Extract the (x, y) coordinate from the center of the cell holding the provided text.  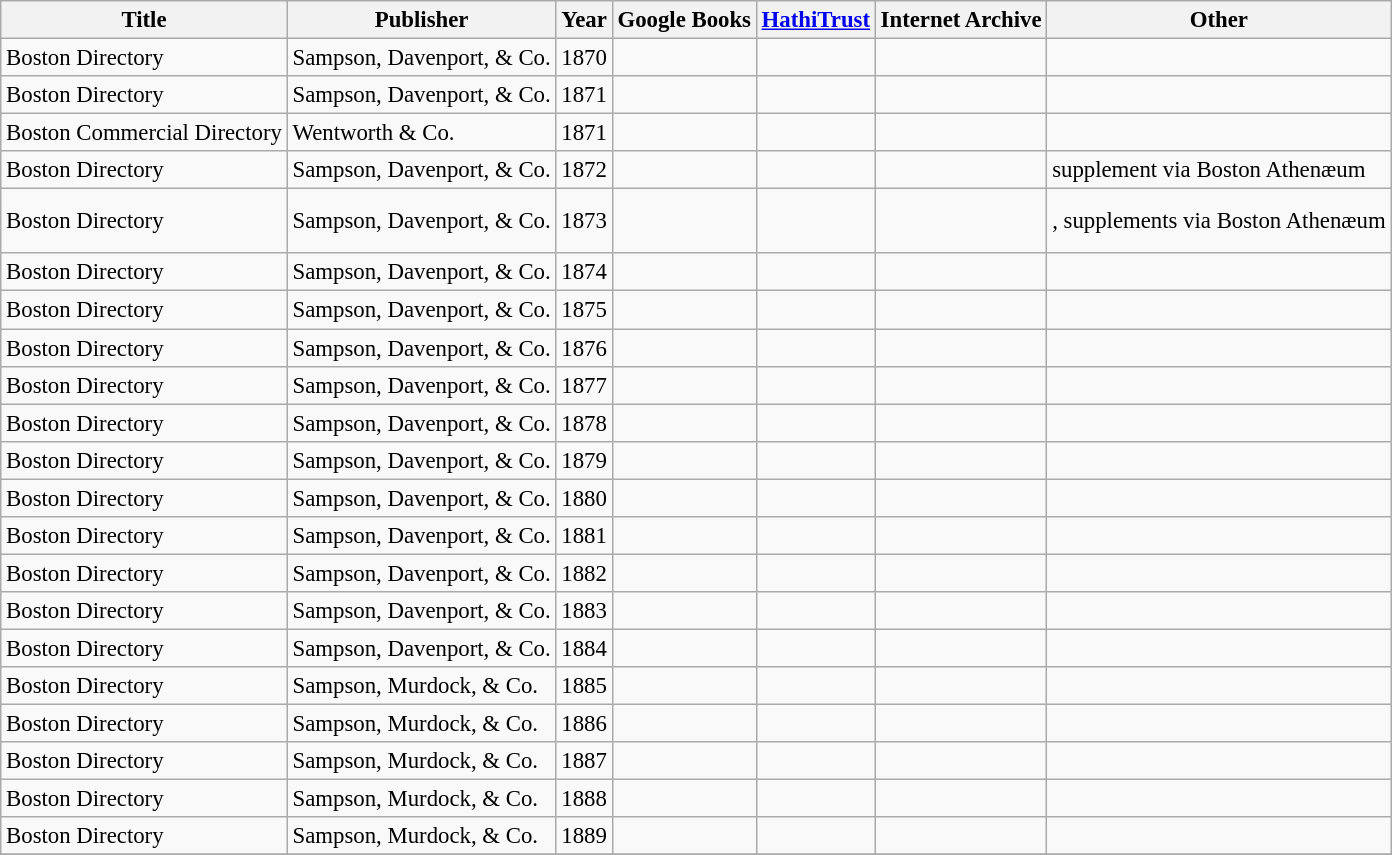
1889 (584, 836)
Year (584, 20)
1882 (584, 573)
1888 (584, 799)
1876 (584, 348)
1877 (584, 385)
1880 (584, 498)
1885 (584, 686)
Google Books (684, 20)
1875 (584, 310)
, supplements via Boston Athenæum (1219, 222)
1873 (584, 222)
Boston Commercial Directory (144, 133)
1872 (584, 170)
Publisher (422, 20)
1886 (584, 724)
Internet Archive (961, 20)
1878 (584, 423)
1879 (584, 460)
1874 (584, 273)
1883 (584, 611)
supplement via Boston Athenæum (1219, 170)
1870 (584, 58)
1881 (584, 536)
1887 (584, 761)
Title (144, 20)
1884 (584, 648)
Wentworth & Co. (422, 133)
HathiTrust (816, 20)
Other (1219, 20)
